Search for the cell housing the specified text and yield its (X, Y) center coordinate. 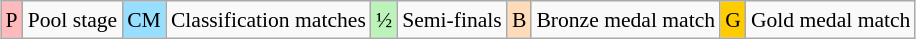
Semi-finals (452, 20)
Pool stage (72, 20)
P (12, 20)
Gold medal match (831, 20)
G (733, 20)
½ (384, 20)
CM (144, 20)
Classification matches (268, 20)
Bronze medal match (626, 20)
B (520, 20)
